From the cell containing the given text, extract its center point as [X, Y] coordinate. 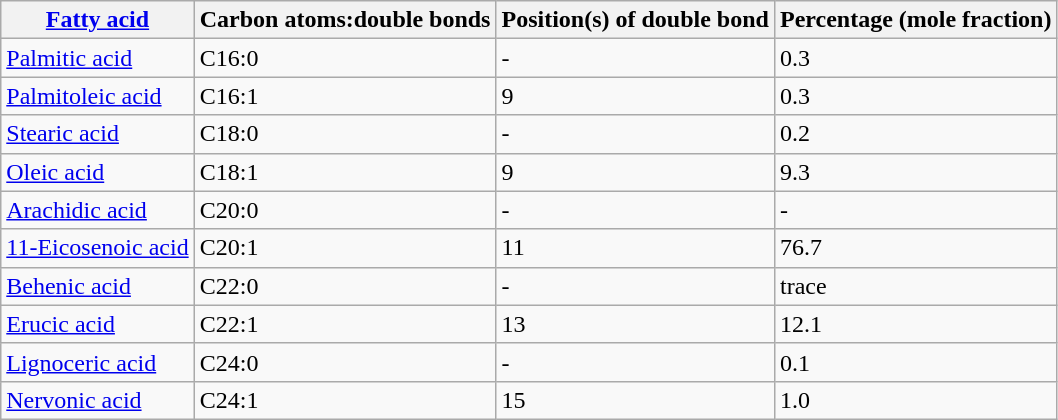
Carbon atoms:double bonds [345, 20]
0.1 [915, 362]
Palmitoleic acid [98, 96]
76.7 [915, 248]
Palmitic acid [98, 58]
C18:0 [345, 134]
15 [635, 400]
1.0 [915, 400]
Behenic acid [98, 286]
12.1 [915, 324]
Nervonic acid [98, 400]
9.3 [915, 172]
C24:1 [345, 400]
C16:1 [345, 96]
trace [915, 286]
13 [635, 324]
Erucic acid [98, 324]
Stearic acid [98, 134]
Oleic acid [98, 172]
0.2 [915, 134]
C22:1 [345, 324]
Lignoceric acid [98, 362]
C16:0 [345, 58]
C20:1 [345, 248]
11 [635, 248]
Position(s) of double bond [635, 20]
11-Eicosenoic acid [98, 248]
C20:0 [345, 210]
Arachidic acid [98, 210]
Percentage (mole fraction) [915, 20]
C18:1 [345, 172]
C22:0 [345, 286]
C24:0 [345, 362]
Fatty acid [98, 20]
